Extract the [X, Y] coordinate from the center of the cell holding the provided text.  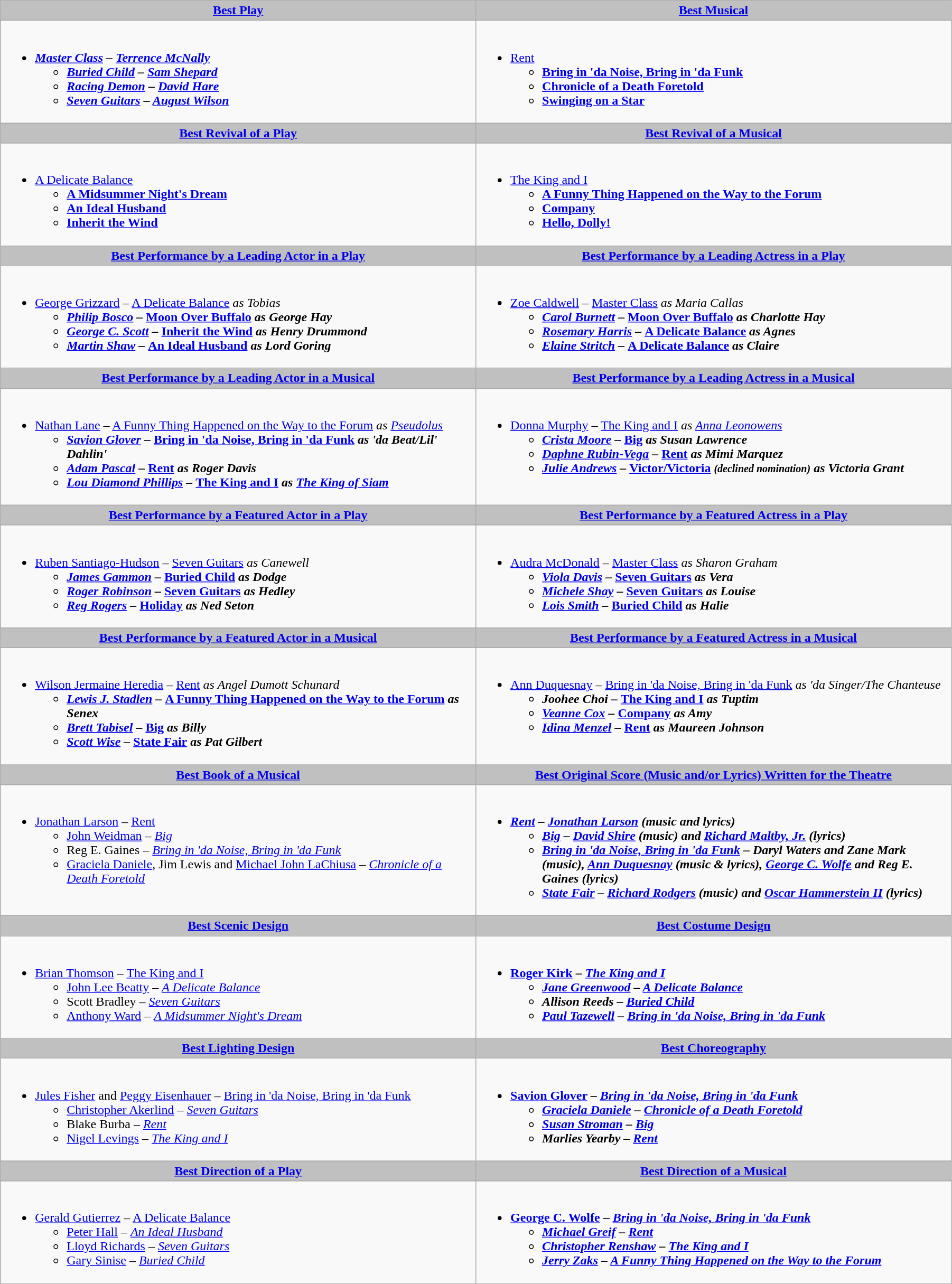
Best Performance by a Featured Actress in a Play [714, 515]
Roger Kirk – The King and IJane Greenwood – A Delicate BalanceAllison Reeds – Buried ChildPaul Tazewell – Bring in 'da Noise, Bring in 'da Funk [714, 987]
Best Lighting Design [238, 1048]
Best Performance by a Leading Actress in a Musical [714, 378]
Best Revival of a Musical [714, 133]
Gerald Gutierrez – A Delicate BalancePeter Hall – An Ideal HusbandLloyd Richards – Seven GuitarsGary Sinise – Buried Child [238, 1232]
Best Scenic Design [238, 926]
Best Play [238, 11]
Savion Glover – Bring in 'da Noise, Bring in 'da FunkGraciela Daniele – Chronicle of a Death ForetoldSusan Stroman – BigMarlies Yearby – Rent [714, 1110]
Best Choreography [714, 1048]
Best Book of a Musical [238, 775]
Brian Thomson – The King and IJohn Lee Beatty – A Delicate BalanceScott Bradley – Seven GuitarsAnthony Ward – A Midsummer Night's Dream [238, 987]
Best Direction of a Musical [714, 1171]
Best Direction of a Play [238, 1171]
Best Performance by a Featured Actress in a Musical [714, 638]
Best Costume Design [714, 926]
Best Performance by a Leading Actor in a Musical [238, 378]
Best Original Score (Music and/or Lyrics) Written for the Theatre [714, 775]
RentBring in 'da Noise, Bring in 'da FunkChronicle of a Death ForetoldSwinging on a Star [714, 72]
A Delicate BalanceA Midsummer Night's DreamAn Ideal HusbandInherit the Wind [238, 194]
Best Performance by a Featured Actor in a Play [238, 515]
Best Musical [714, 11]
Best Performance by a Leading Actress in a Play [714, 256]
Best Performance by a Leading Actor in a Play [238, 256]
Best Revival of a Play [238, 133]
The King and IA Funny Thing Happened on the Way to the ForumCompanyHello, Dolly! [714, 194]
Master Class – Terrence McNallyBuried Child – Sam ShepardRacing Demon – David HareSeven Guitars – August Wilson [238, 72]
Best Performance by a Featured Actor in a Musical [238, 638]
